Capture the cell that displays the provided text and extract its (X, Y) central coordinate. 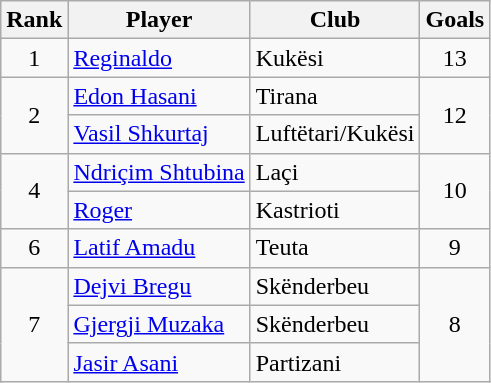
Edon Hasani (159, 96)
Latif Amadu (159, 248)
Dejvi Bregu (159, 286)
Tirana (335, 96)
Ndriçim Shtubina (159, 172)
Partizani (335, 362)
Vasil Shkurtaj (159, 134)
Kastrioti (335, 210)
9 (455, 248)
Laçi (335, 172)
2 (34, 115)
1 (34, 58)
8 (455, 324)
Gjergji Muzaka (159, 324)
Club (335, 20)
Teuta (335, 248)
Goals (455, 20)
12 (455, 115)
Reginaldo (159, 58)
6 (34, 248)
Jasir Asani (159, 362)
4 (34, 191)
10 (455, 191)
Kukësi (335, 58)
Roger (159, 210)
13 (455, 58)
Rank (34, 20)
Luftëtari/Kukësi (335, 134)
7 (34, 324)
Player (159, 20)
